Search for the cell housing the specified text and yield its [x, y] center coordinate. 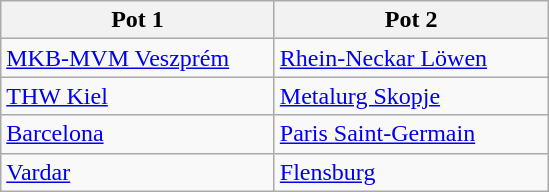
Pot 2 [411, 20]
Paris Saint-Germain [411, 134]
Rhein-Neckar Löwen [411, 58]
Pot 1 [138, 20]
Vardar [138, 172]
MKB-MVM Veszprém [138, 58]
Metalurg Skopje [411, 96]
Barcelona [138, 134]
THW Kiel [138, 96]
Flensburg [411, 172]
